Provide the [x, y] coordinate of the cell's center where the given text is located.  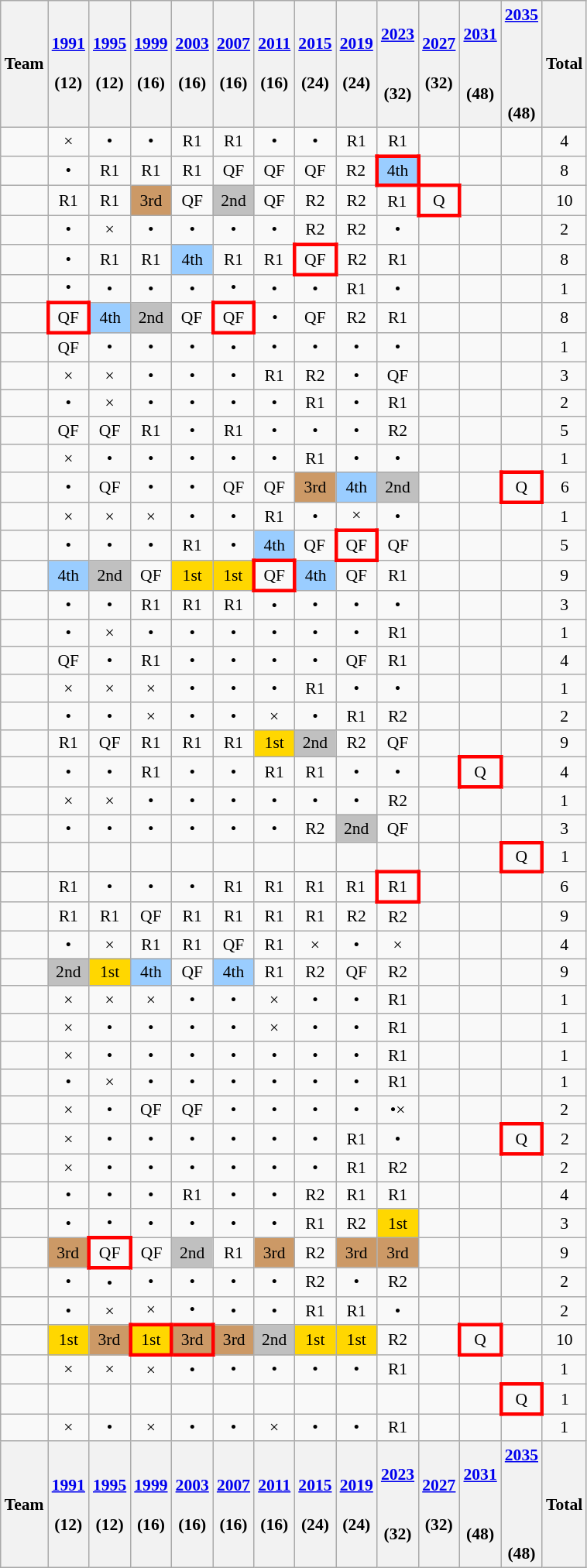
•× [398, 1110]
